Capture the cell that displays the provided text and extract its [x, y] central coordinate. 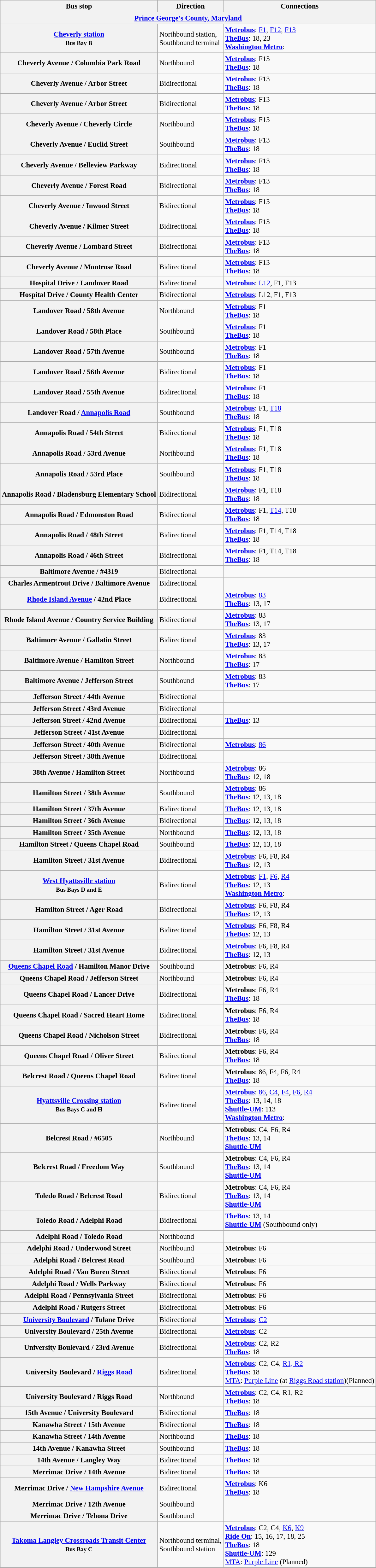
Cheverly Avenue / Columbia Park Road [79, 63]
Metrobus: C2, C4, R1, R2 TheBus: 18 [299, 1397]
38th Avenue / Hamilton Street [79, 772]
Annapolis Road / 54th Street [79, 433]
Prince George's County, Maryland [188, 18]
14th Avenue / Kanawha Street [79, 1448]
Hamilton Street / Ager Road [79, 910]
Adelphi Road / Underwood Street [79, 1248]
Charles Armentrout Drive / Baltimore Avenue [79, 583]
Connections [299, 6]
Queens Chapel Road / Nicholson Street [79, 1035]
Annapolis Road / Bladensburg Elementary School [79, 494]
Bus stop [79, 6]
Takoma Langley Crossroads Transit CenterBus Bay C [79, 1545]
Hamilton Street / 36th Avenue [79, 821]
Annapolis Road / 48th Street [79, 535]
15th Avenue / University Boulevard [79, 1413]
Merrimac Drive / 12th Avenue [79, 1504]
TheBus: 13 [299, 720]
Jefferson Street / 40th Avenue [79, 744]
Northbound station,Southbound terminal [190, 38]
Adelphi Road / Wells Parkway [79, 1284]
Cheverly Avenue / Belleview Parkway [79, 165]
Jefferson Street / 44th Avenue [79, 697]
Adelphi Road / Toledo Road [79, 1237]
Landover Road / 58th Avenue [79, 311]
Hamilton Street / 35th Avenue [79, 832]
Belcrest Road / #6505 [79, 1138]
Landover Road / Annapolis Road [79, 412]
Metrobus: K6 TheBus: 18 [299, 1488]
Jefferson Street / 43rd Avenue [79, 709]
Queens Chapel Road / Oliver Street [79, 1056]
Toledo Road / Belcrest Road [79, 1196]
Metrobus: F1, F12, F13 TheBus: 18, 23 Washington Metro: [299, 38]
Landover Road / 55th Avenue [79, 392]
Landover Road / 57th Avenue [79, 352]
Jefferson Street / 38th Avenue [79, 756]
Direction [190, 6]
Queens Chapel Road / Lancer Drive [79, 994]
Kanawha Street / 14th Avenue [79, 1437]
Toledo Road / Adelphi Road [79, 1220]
Annapolis Road / Edmonston Road [79, 515]
Metrobus: C2, C4, K6, K9 Ride On: 15, 16, 17, 18, 25 TheBus: 18 Shuttle-UM: 129 MTA: Purple Line (Planned) [299, 1545]
Metrobus: C2, C4, R1, R2 TheBus: 18 MTA: Purple Line (at Riggs Road station)(Planned) [299, 1372]
Metrobus: F1, F6, R4 TheBus: 12, 13 Washington Metro: [299, 885]
Queens Chapel Road / Jefferson Street [79, 978]
Landover Road / 56th Avenue [79, 372]
Cheverly Avenue / Forest Road [79, 185]
Queens Chapel Road / Hamilton Manor Drive [79, 966]
Adelphi Road / Pennsylvania Street [79, 1296]
Northbound terminal,Southbound station [190, 1545]
Kanawha Street / 15th Avenue [79, 1425]
Baltimore Avenue / Hamilton Street [79, 660]
Queens Chapel Road / Sacred Heart Home [79, 1015]
Metrobus: 86 [299, 744]
Rhode Island Avenue / Country Service Building [79, 620]
TheBus: 13, 14 Shuttle-UM (Southbound only) [299, 1220]
Cheverly Avenue / Euclid Street [79, 144]
Metrobus: 86, C4, F4, F6, R4 TheBus: 13, 14, 18 Shuttle-UM: 113 Washington Metro: [299, 1105]
University Boulevard / 23rd Avenue [79, 1348]
Adelphi Road / Belcrest Road [79, 1260]
Cheverly Avenue / Lombard Street [79, 247]
Adelphi Road / Van Buren Street [79, 1272]
14th Avenue / Langley Way [79, 1460]
Baltimore Avenue / #4319 [79, 571]
Baltimore Avenue / Jefferson Street [79, 681]
Metrobus: 86, F4, F6, R4 TheBus: 18 [299, 1076]
Hyattsville Crossing stationBus Bays C and H [79, 1105]
Merrimac Drive / 14th Avenue [79, 1472]
Cheverly Avenue / Inwood Street [79, 206]
Hamilton Street / 38th Avenue [79, 793]
Annapolis Road / 53rd Avenue [79, 453]
Cheverly Avenue / Kilmer Street [79, 226]
Rhode Island Avenue / 42nd Place [79, 599]
Merrimac Drive / Tehona Drive [79, 1516]
Cheverly Avenue / Cheverly Circle [79, 124]
Hospital Drive / County Health Center [79, 295]
Hamilton Street / 37th Avenue [79, 809]
Baltimore Avenue / Gallatin Street [79, 640]
Hospital Drive / Landover Road [79, 283]
Metrobus: 86 TheBus: 12, 18 [299, 772]
Annapolis Road / 53rd Place [79, 474]
Landover Road / 58th Place [79, 331]
Cheverly Avenue / Montrose Road [79, 267]
West Hyattsville stationBus Bays D and E [79, 885]
Belcrest Road / Queens Chapel Road [79, 1076]
Annapolis Road / 46th Street [79, 556]
Belcrest Road / Freedom Way [79, 1167]
Merrimac Drive / New Hampshire Avenue [79, 1488]
Jefferson Street / 42nd Avenue [79, 720]
University Boulevard / 25th Avenue [79, 1331]
Hamilton Street / Queens Chapel Road [79, 844]
Metrobus: 86 TheBus: 12, 13, 18 [299, 793]
University Boulevard / Tulane Drive [79, 1320]
Metrobus: C2, R2 TheBus: 18 [299, 1348]
Cheverly stationBus Bay B [79, 38]
Jefferson Street / 41st Avenue [79, 732]
Adelphi Road / Rutgers Street [79, 1308]
